Determine the (x, y) coordinate at the center of the cell enclosing the given text.  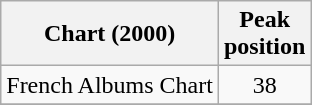
Chart (2000) (110, 34)
French Albums Chart (110, 85)
38 (264, 85)
Peakposition (264, 34)
